Identify which cell holds the provided text, then report its (x, y) central coordinate. 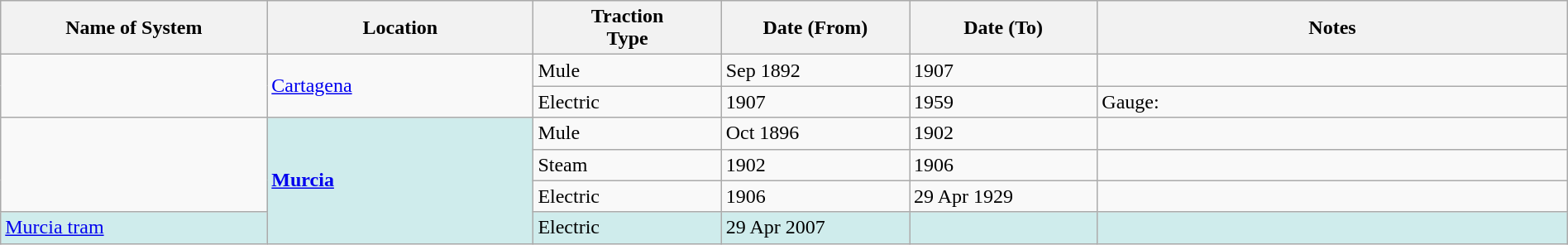
Cartagena (400, 86)
Name of System (134, 28)
Steam (627, 165)
Date (To) (1004, 28)
Murcia tram (134, 228)
Murcia (400, 180)
Gauge: (1332, 102)
Notes (1332, 28)
TractionType (627, 28)
29 Apr 1929 (1004, 196)
Oct 1896 (815, 133)
Date (From) (815, 28)
1959 (1004, 102)
Sep 1892 (815, 70)
Location (400, 28)
29 Apr 2007 (815, 228)
